Capture the cell that displays the provided text and extract its (x, y) central coordinate. 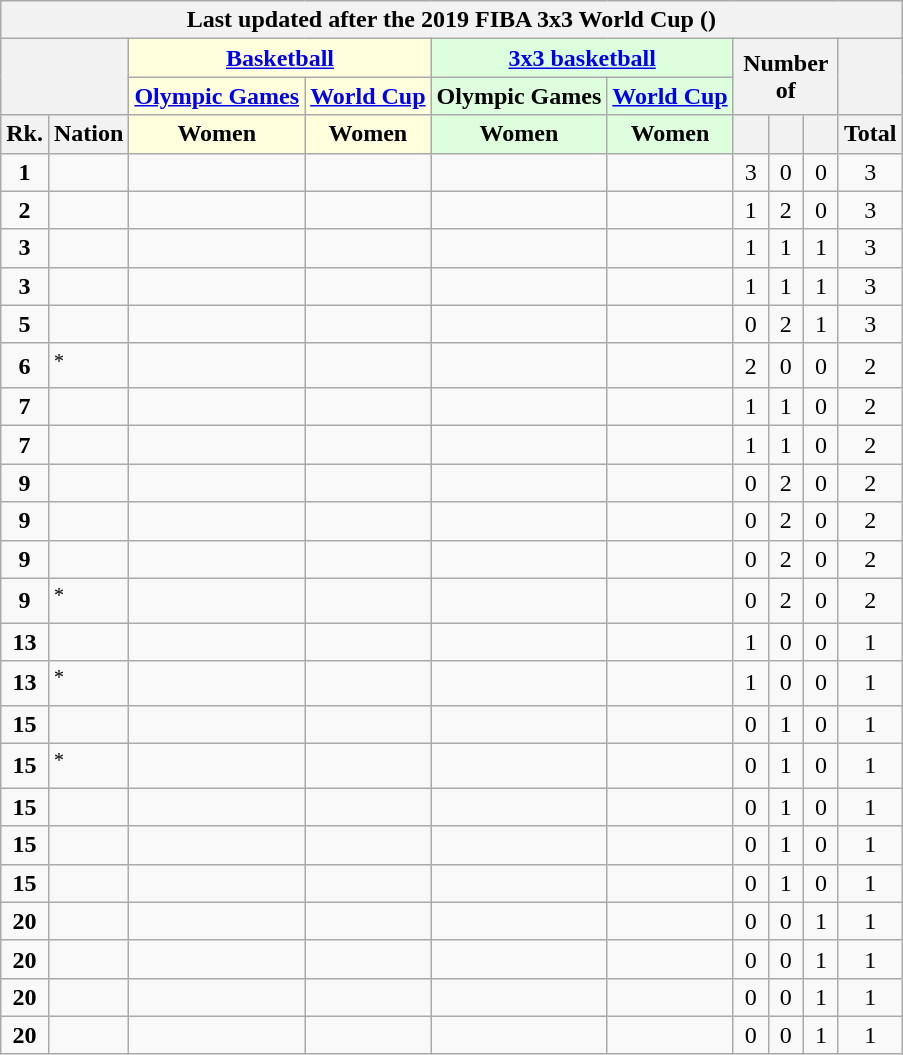
Last updated after the 2019 FIBA 3x3 World Cup () (452, 20)
Number of (786, 77)
Rk. (25, 134)
Nation (88, 134)
3x3 basketball (582, 58)
6 (25, 366)
Total (870, 134)
5 (25, 324)
Basketball (280, 58)
